For the text-containing cell, return its midpoint in [X, Y] coordinate format. 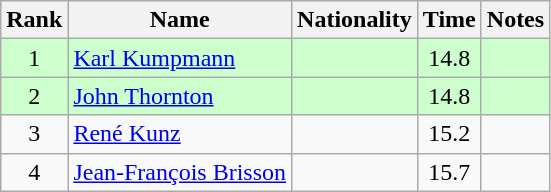
1 [34, 58]
3 [34, 134]
John Thornton [180, 96]
René Kunz [180, 134]
Jean-François Brisson [180, 172]
15.7 [449, 172]
4 [34, 172]
15.2 [449, 134]
Rank [34, 20]
Time [449, 20]
Notes [515, 20]
Nationality [355, 20]
Name [180, 20]
Karl Kumpmann [180, 58]
2 [34, 96]
